Return the (X, Y) coordinate for the center point of the cell that contains the specified text.  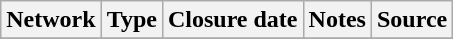
Notes (337, 20)
Closure date (232, 20)
Source (412, 20)
Network (51, 20)
Type (132, 20)
